From the cell containing the given text, extract its center point as (x, y) coordinate. 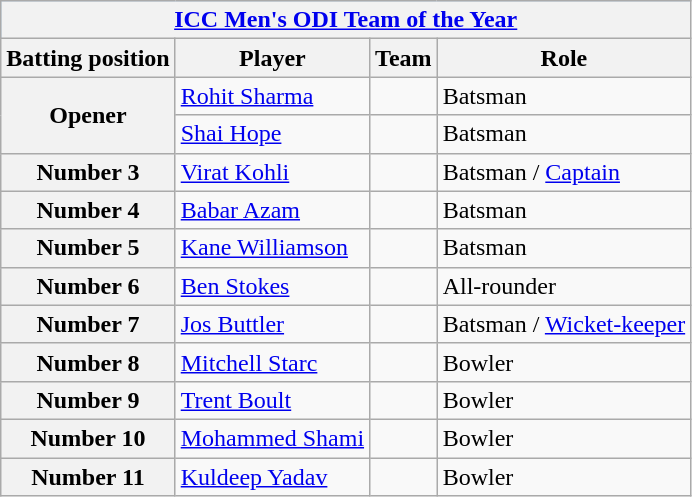
Shai Hope (272, 134)
Number 9 (88, 400)
Babar Azam (272, 210)
Jos Buttler (272, 324)
Number 6 (88, 286)
Player (272, 58)
Number 7 (88, 324)
Mohammed Shami (272, 438)
Team (404, 58)
ICC Men's ODI Team of the Year (346, 20)
Batsman / Captain (564, 172)
Number 4 (88, 210)
Kane Williamson (272, 248)
Ben Stokes (272, 286)
Kuldeep Yadav (272, 477)
All-rounder (564, 286)
Virat Kohli (272, 172)
Trent Boult (272, 400)
Batsman / Wicket-keeper (564, 324)
Batting position (88, 58)
Number 8 (88, 362)
Number 11 (88, 477)
Opener (88, 115)
Number 5 (88, 248)
Rohit Sharma (272, 96)
Number 3 (88, 172)
Mitchell Starc (272, 362)
Role (564, 58)
Number 10 (88, 438)
